Provide the (X, Y) coordinate of the cell's center where the given text is located.  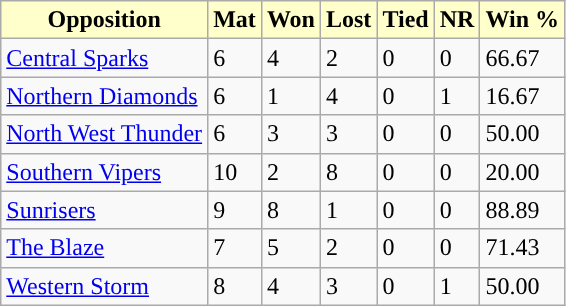
66.67 (522, 58)
Sunrisers (104, 210)
10 (235, 172)
Central Sparks (104, 58)
Western Storm (104, 286)
71.43 (522, 248)
20.00 (522, 172)
5 (290, 248)
Opposition (104, 20)
Win % (522, 20)
North West Thunder (104, 134)
7 (235, 248)
9 (235, 210)
Mat (235, 20)
The Blaze (104, 248)
Tied (406, 20)
Won (290, 20)
88.89 (522, 210)
Lost (348, 20)
Southern Vipers (104, 172)
Northern Diamonds (104, 96)
NR (457, 20)
16.67 (522, 96)
